Return the (x, y) coordinate for the center point of the cell that contains the specified text.  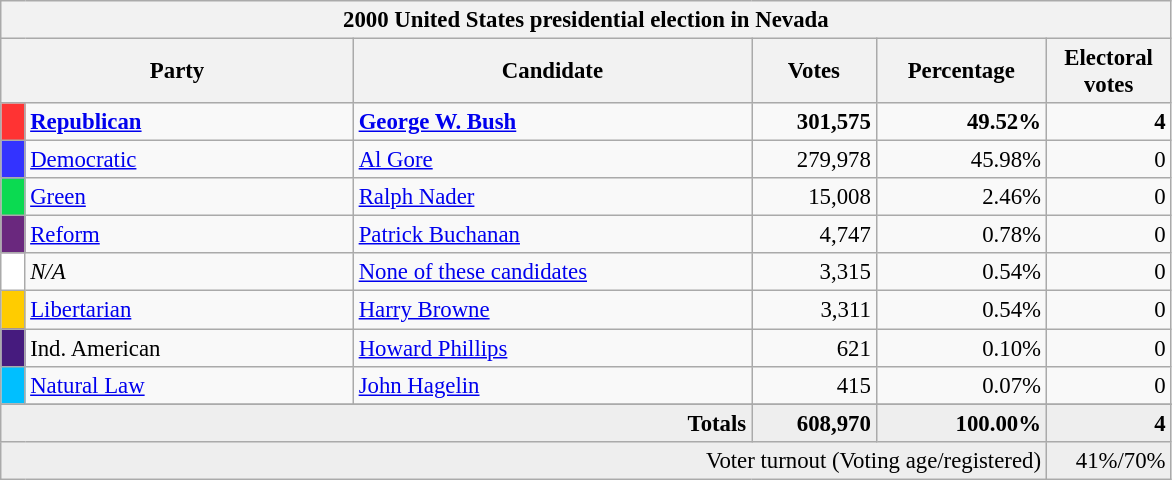
Howard Phillips (552, 348)
None of these candidates (552, 273)
Democratic (189, 160)
Al Gore (552, 160)
Green (189, 197)
Ralph Nader (552, 197)
415 (814, 385)
3,315 (814, 273)
Party (178, 72)
Percentage (961, 72)
George W. Bush (552, 122)
Candidate (552, 72)
301,575 (814, 122)
49.52% (961, 122)
41%/70% (1108, 460)
Libertarian (189, 310)
Patrick Buchanan (552, 235)
2.46% (961, 197)
279,978 (814, 160)
Ind. American (189, 348)
621 (814, 348)
Reform (189, 235)
Votes (814, 72)
608,970 (814, 423)
2000 United States presidential election in Nevada (586, 20)
Electoral votes (1108, 72)
0.78% (961, 235)
100.00% (961, 423)
N/A (189, 273)
Totals (376, 423)
45.98% (961, 160)
15,008 (814, 197)
Republican (189, 122)
Voter turnout (Voting age/registered) (524, 460)
John Hagelin (552, 385)
0.07% (961, 385)
Harry Browne (552, 310)
0.10% (961, 348)
3,311 (814, 310)
4,747 (814, 235)
Natural Law (189, 385)
